Pinpoint the cell where the given text exists, returning its [x, y] midpoint coordinate. 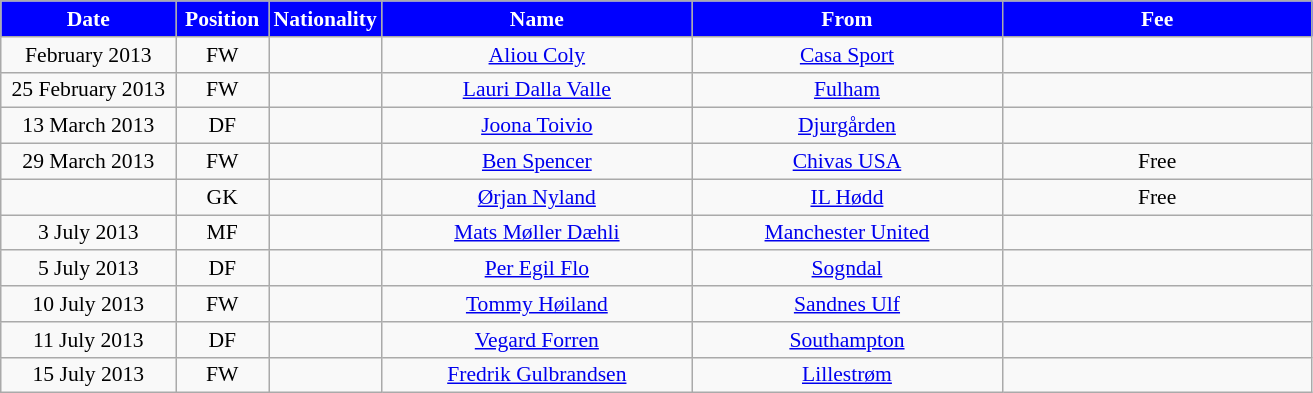
IL Hødd [847, 197]
15 July 2013 [88, 375]
29 March 2013 [88, 162]
Ben Spencer [537, 162]
11 July 2013 [88, 340]
25 February 2013 [88, 90]
Position [222, 19]
10 July 2013 [88, 304]
GK [222, 197]
Casa Sport [847, 55]
Sandnes Ulf [847, 304]
3 July 2013 [88, 233]
Nationality [324, 19]
5 July 2013 [88, 269]
Lauri Dalla Valle [537, 90]
Chivas USA [847, 162]
February 2013 [88, 55]
Name [537, 19]
From [847, 19]
Joona Toivio [537, 126]
Tommy Høiland [537, 304]
Manchester United [847, 233]
Fee [1157, 19]
Southampton [847, 340]
Vegard Forren [537, 340]
Djurgården [847, 126]
MF [222, 233]
Fulham [847, 90]
Lillestrøm [847, 375]
Ørjan Nyland [537, 197]
Per Egil Flo [537, 269]
Aliou Coly [537, 55]
Date [88, 19]
Mats Møller Dæhli [537, 233]
13 March 2013 [88, 126]
Fredrik Gulbrandsen [537, 375]
Sogndal [847, 269]
